Determine the [X, Y] coordinate at the center of the cell enclosing the given text.  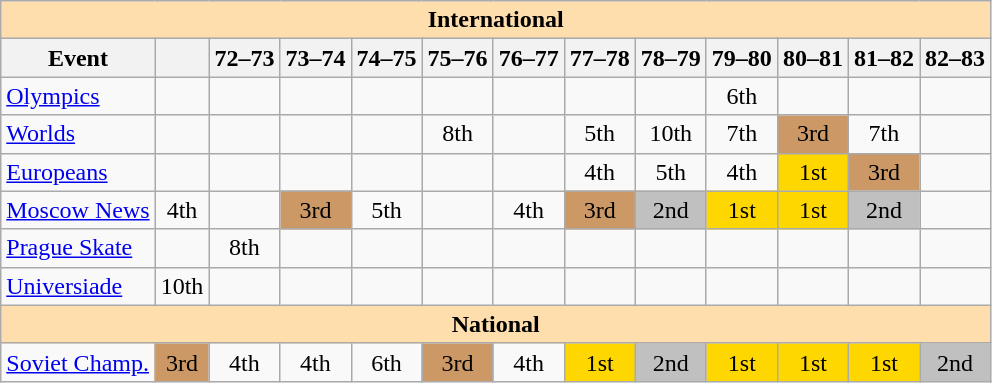
Olympics [78, 96]
77–78 [600, 58]
Soviet Champ. [78, 362]
79–80 [742, 58]
72–73 [244, 58]
81–82 [884, 58]
Worlds [78, 134]
Europeans [78, 172]
Event [78, 58]
National [496, 324]
International [496, 20]
75–76 [458, 58]
Prague Skate [78, 248]
73–74 [316, 58]
78–79 [670, 58]
74–75 [386, 58]
Moscow News [78, 210]
80–81 [812, 58]
Universiade [78, 286]
76–77 [528, 58]
82–83 [956, 58]
